Detect which cell encompasses the target text, then output its (X, Y) center coordinate. 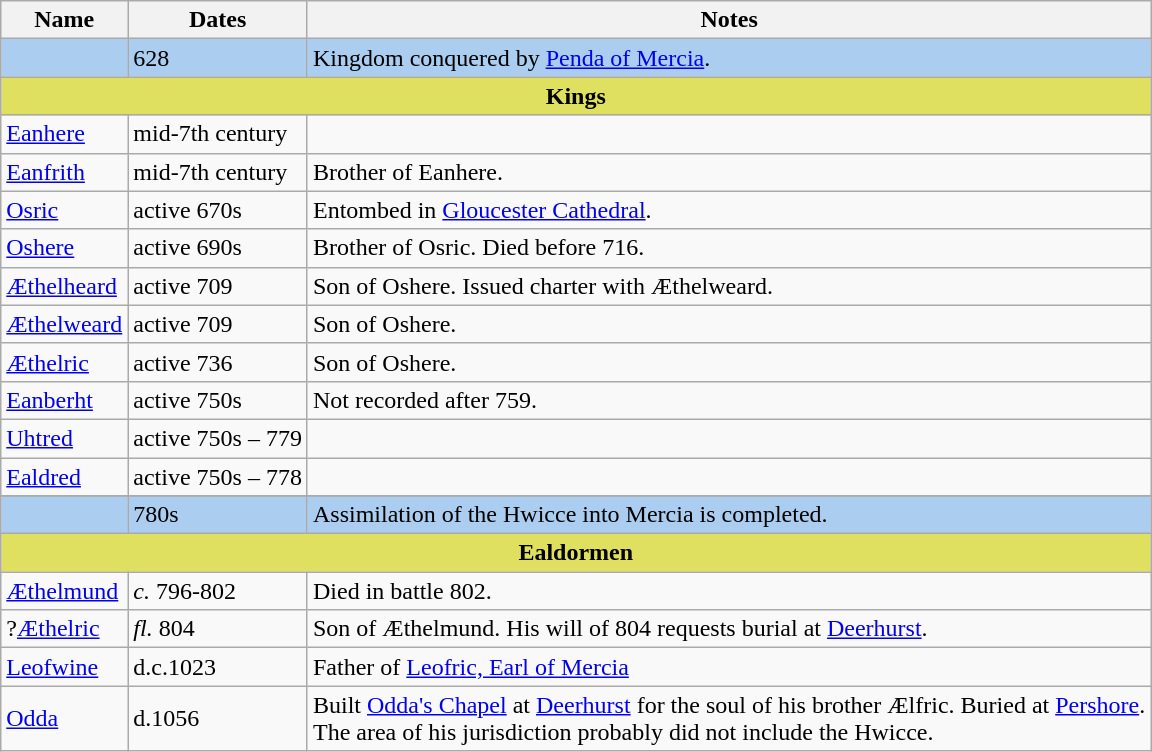
active 750s – 779 (218, 438)
active 736 (218, 362)
d.c.1023 (218, 667)
Notes (728, 20)
Æthelweard (64, 324)
active 750s – 778 (218, 477)
Dates (218, 20)
Odda (64, 718)
Brother of Osric. Died before 716. (728, 248)
Eanfrith (64, 172)
Not recorded after 759. (728, 400)
c. 796-802 (218, 591)
active 670s (218, 210)
Assimilation of the Hwicce into Mercia is completed. (728, 515)
780s (218, 515)
Kings (576, 96)
Eanberht (64, 400)
Ealdormen (576, 553)
628 (218, 58)
Æthelmund (64, 591)
active 690s (218, 248)
Ealdred (64, 477)
active 750s (218, 400)
fl. 804 (218, 629)
Oshere (64, 248)
Died in battle 802. (728, 591)
Uhtred (64, 438)
Leofwine (64, 667)
Name (64, 20)
d.1056 (218, 718)
Brother of Eanhere. (728, 172)
Osric (64, 210)
Kingdom conquered by Penda of Mercia. (728, 58)
Æthelheard (64, 286)
Father of Leofric, Earl of Mercia (728, 667)
?Æthelric (64, 629)
Son of Oshere. Issued charter with Æthelweard. (728, 286)
Æthelric (64, 362)
Eanhere (64, 134)
Entombed in Gloucester Cathedral. (728, 210)
Son of Æthelmund. His will of 804 requests burial at Deerhurst. (728, 629)
